For the text-containing cell, return its midpoint in (X, Y) coordinate format. 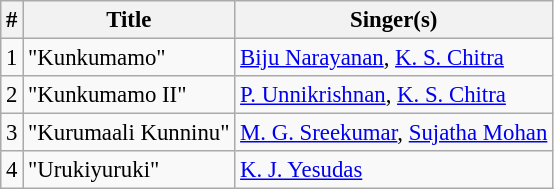
"Kurumaali Kunninu" (129, 133)
# (12, 20)
M. G. Sreekumar, Sujatha Mohan (394, 133)
"Kunkumamo II" (129, 95)
P. Unnikrishnan, K. S. Chitra (394, 95)
"Kunkumamo" (129, 58)
"Urukiyuruki" (129, 170)
3 (12, 133)
K. J. Yesudas (394, 170)
1 (12, 58)
Biju Narayanan, K. S. Chitra (394, 58)
Title (129, 20)
Singer(s) (394, 20)
4 (12, 170)
2 (12, 95)
